For the text-containing cell, return its midpoint in [x, y] coordinate format. 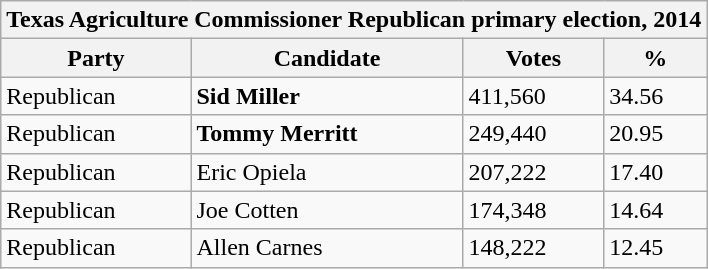
207,222 [534, 172]
Joe Cotten [327, 210]
14.64 [656, 210]
Allen Carnes [327, 248]
Votes [534, 58]
20.95 [656, 134]
% [656, 58]
Candidate [327, 58]
Sid Miller [327, 96]
12.45 [656, 248]
Texas Agriculture Commissioner Republican primary election, 2014 [354, 20]
Eric Opiela [327, 172]
17.40 [656, 172]
Party [96, 58]
148,222 [534, 248]
174,348 [534, 210]
411,560 [534, 96]
34.56 [656, 96]
Tommy Merritt [327, 134]
249,440 [534, 134]
